Provide the [x, y] coordinate of the cell's center where the given text is located.  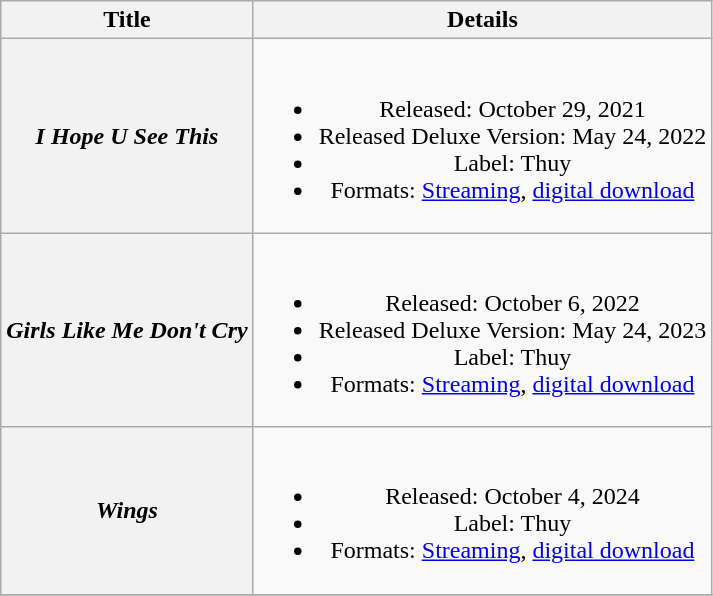
Released: October 6, 2022Released Deluxe Version: May 24, 2023Label: ThuyFormats: Streaming, digital download [482, 330]
Released: October 29, 2021Released Deluxe Version: May 24, 2022Label: ThuyFormats: Streaming, digital download [482, 136]
I Hope U See This [127, 136]
Details [482, 20]
Released: October 4, 2024Label: ThuyFormats: Streaming, digital download [482, 510]
Title [127, 20]
Girls Like Me Don't Cry [127, 330]
Wings [127, 510]
